Search for the cell housing the specified text and yield its [x, y] center coordinate. 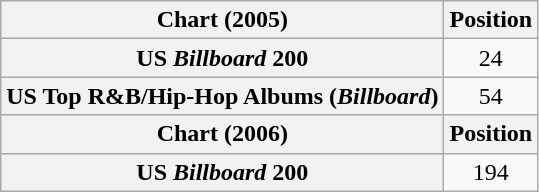
Chart (2006) [222, 134]
US Top R&B/Hip-Hop Albums (Billboard) [222, 96]
Chart (2005) [222, 20]
194 [491, 172]
24 [491, 58]
54 [491, 96]
